Capture the cell that displays the provided text and extract its (X, Y) central coordinate. 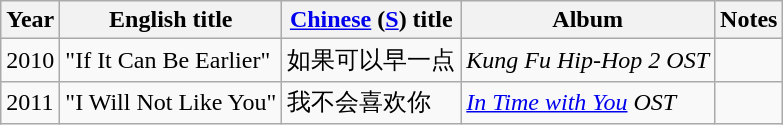
我不会喜欢你 (372, 102)
English title (171, 20)
如果可以早一点 (372, 60)
"I Will Not Like You" (171, 102)
Album (588, 20)
Notes (749, 20)
"If It Can Be Earlier" (171, 60)
2010 (30, 60)
2011 (30, 102)
Year (30, 20)
Kung Fu Hip-Hop 2 OST (588, 60)
Chinese (S) title (372, 20)
In Time with You OST (588, 102)
